Output the (x, y) coordinate of the center of the cell containing the given text.  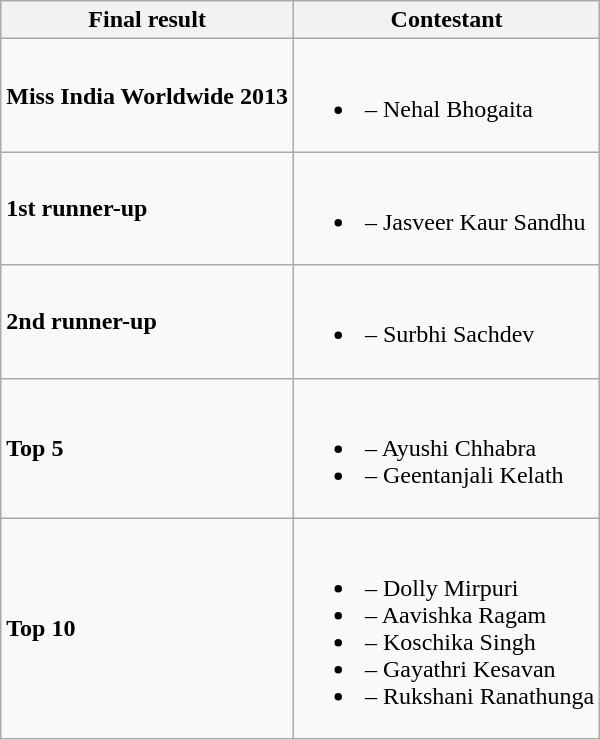
– Ayushi Chhabra – Geentanjali Kelath (446, 448)
Top 5 (148, 448)
Contestant (446, 20)
– Surbhi Sachdev (446, 322)
Top 10 (148, 628)
Final result (148, 20)
2nd runner-up (148, 322)
1st runner-up (148, 208)
Miss India Worldwide 2013 (148, 96)
– Dolly Mirpuri – Aavishka Ragam – Koschika Singh – Gayathri Kesavan – Rukshani Ranathunga (446, 628)
– Jasveer Kaur Sandhu (446, 208)
– Nehal Bhogaita (446, 96)
